Locate the cell with the specified text and output its [x, y] center coordinate. 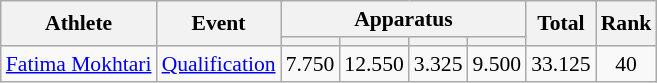
3.325 [438, 64]
Fatima Mokhtari [79, 64]
40 [626, 64]
Total [560, 24]
33.125 [560, 64]
Apparatus [404, 19]
Rank [626, 24]
Qualification [219, 64]
Athlete [79, 24]
Event [219, 24]
7.750 [310, 64]
12.550 [374, 64]
9.500 [498, 64]
